Locate the cell with the specified text and output its [x, y] center coordinate. 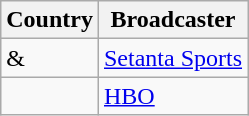
Setanta Sports [172, 58]
& [50, 58]
Broadcaster [172, 20]
Country [50, 20]
HBO [172, 96]
